Extract the [x, y] coordinate from the center of the cell holding the provided text.  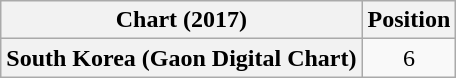
6 [409, 58]
Position [409, 20]
South Korea (Gaon Digital Chart) [182, 58]
Chart (2017) [182, 20]
